Scan for the cell matching the given text and deliver its (x, y) coordinate at center. 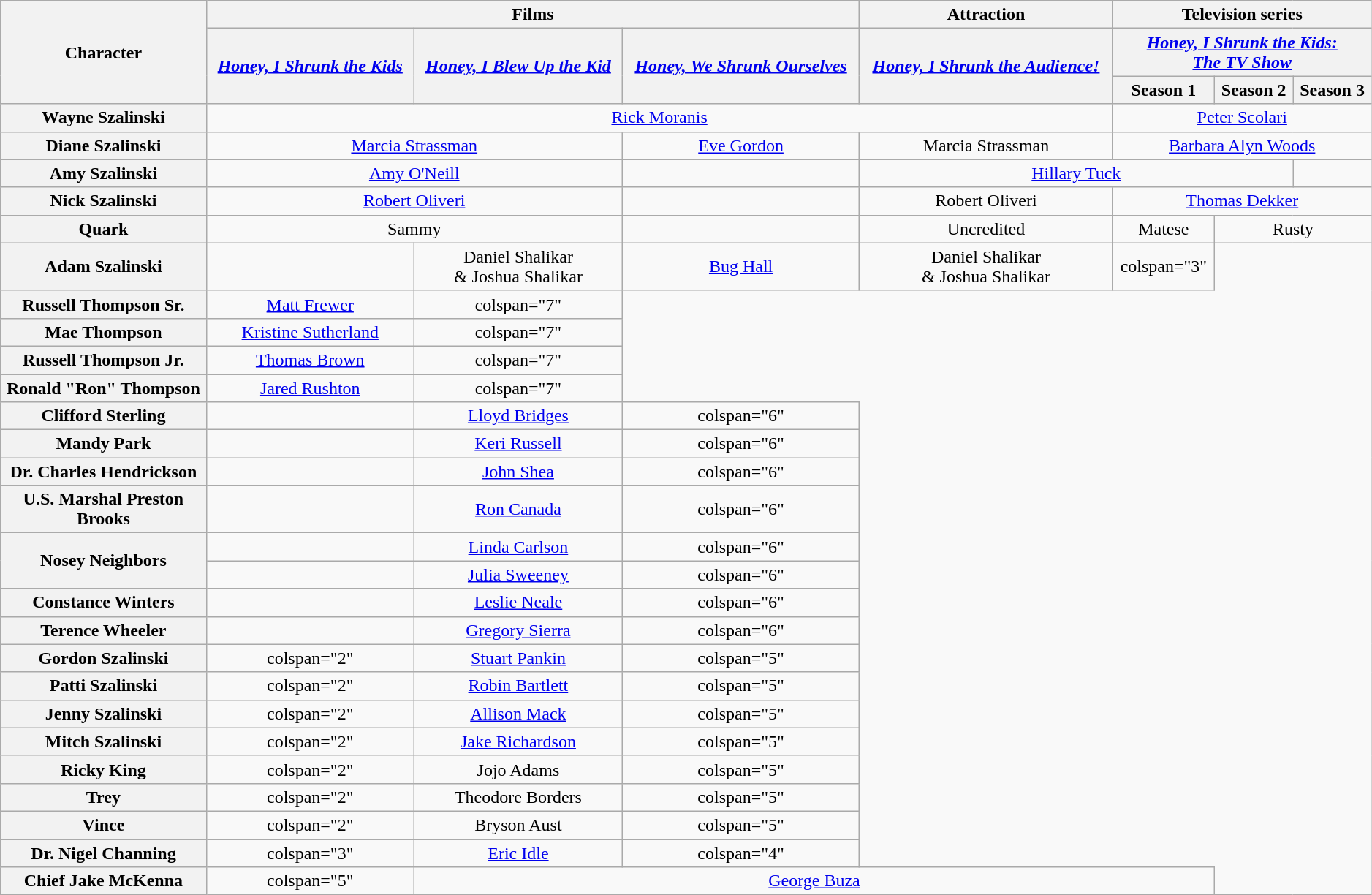
Honey, I Shrunk the Audience! (986, 66)
Clifford Sterling (104, 416)
Rusty (1294, 229)
Robin Bartlett (518, 686)
Mandy Park (104, 444)
Attraction (986, 15)
Terence Wheeler (104, 630)
Bryson Aust (518, 825)
Stuart Pankin (518, 658)
Amy O'Neill (414, 173)
Mae Thompson (104, 332)
Dr. Charles Hendrickson (104, 472)
Dr. Nigel Channing (104, 853)
Leslie Neale (518, 603)
Russell Thompson Sr. (104, 304)
Constance Winters (104, 603)
Diane Szalinski (104, 146)
Linda Carlson (518, 547)
Ron Canada (518, 509)
Gordon Szalinski (104, 658)
Jenny Szalinski (104, 714)
Films (533, 15)
Peter Scolari (1242, 118)
Honey, We Shrunk Ourselves (740, 66)
Sammy (414, 229)
Vince (104, 825)
Patti Szalinski (104, 686)
Matt Frewer (310, 304)
Honey, I Shrunk the Kids (310, 66)
Kristine Sutherland (310, 332)
Hillary Tuck (1076, 173)
Bug Hall (740, 266)
Season 1 (1164, 90)
Chief Jake McKenna (104, 881)
John Shea (518, 472)
colspan="4" (740, 853)
Season 3 (1332, 90)
Honey, I Shrunk the Kids:The TV Show (1242, 53)
Russell Thompson Jr. (104, 360)
Television series (1242, 15)
U.S. Marshal Preston Brooks (104, 509)
Matese (1164, 229)
Nosey Neighbors (104, 561)
Jared Rushton (310, 388)
Lloyd Bridges (518, 416)
Theodore Borders (518, 797)
Barbara Alyn Woods (1242, 146)
Ronald "Ron" Thompson (104, 388)
Eric Idle (518, 853)
Quark (104, 229)
Keri Russell (518, 444)
Thomas Brown (310, 360)
Season 2 (1254, 90)
Thomas Dekker (1242, 201)
Gregory Sierra (518, 630)
Rick Moranis (659, 118)
Amy Szalinski (104, 173)
Ricky King (104, 769)
Adam Szalinski (104, 266)
Wayne Szalinski (104, 118)
Honey, I Blew Up the Kid (518, 66)
Nick Szalinski (104, 201)
Mitch Szalinski (104, 741)
George Buza (814, 881)
Allison Mack (518, 714)
Uncredited (986, 229)
Jake Richardson (518, 741)
Character (104, 53)
Julia Sweeney (518, 575)
Trey (104, 797)
Jojo Adams (518, 769)
Eve Gordon (740, 146)
